Scan for the cell matching the given text and deliver its (x, y) coordinate at center. 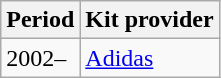
2002– (40, 58)
Kit provider (150, 20)
Adidas (150, 58)
Period (40, 20)
